Return (X, Y) of the center of cell containing provided text 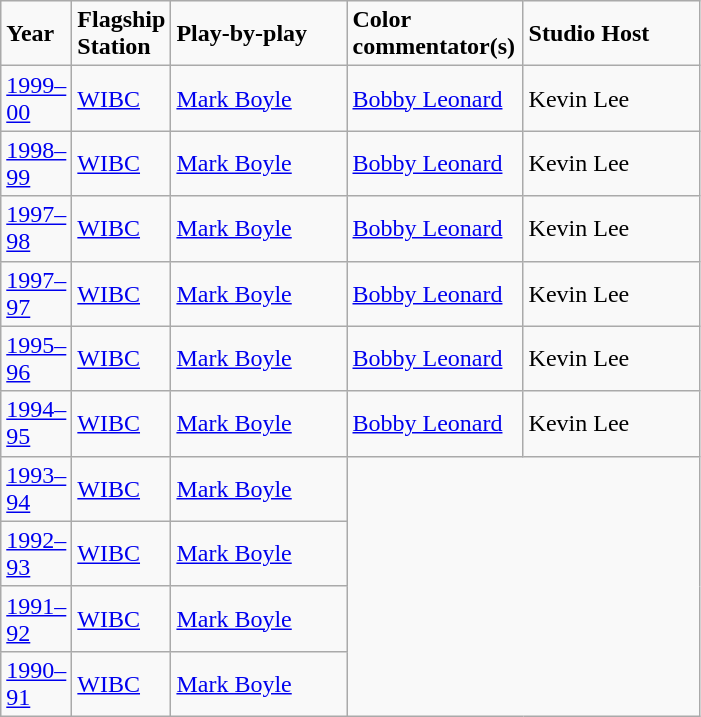
Color commentator(s) (435, 34)
1998–99 (36, 164)
1992–93 (36, 554)
1999–00 (36, 98)
Studio Host (611, 34)
1995–96 (36, 358)
1997–97 (36, 294)
Play-by-play (259, 34)
1991–92 (36, 618)
1994–95 (36, 424)
1990–91 (36, 684)
Flagship Station (122, 34)
1993–94 (36, 488)
1997–98 (36, 228)
Year (36, 34)
